Provide the [X, Y] coordinate of the cell's center where the given text is located.  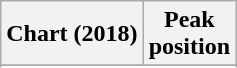
Chart (2018) [72, 34]
Peakposition [189, 34]
